Provide the (x, y) coordinate of the cell's center where the given text is located.  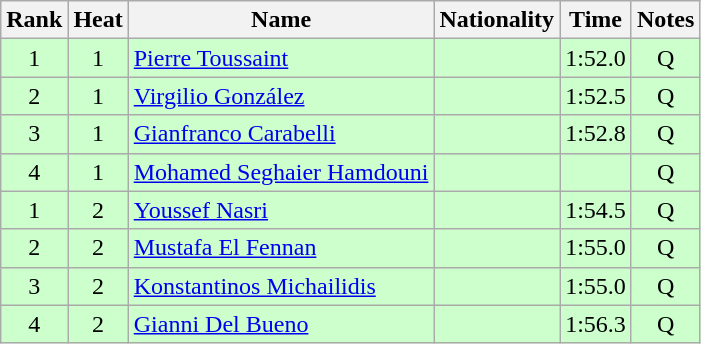
1:52.0 (596, 58)
Mustafa El Fennan (281, 248)
Name (281, 20)
Nationality (497, 20)
Rank (34, 20)
Youssef Nasri (281, 210)
Heat (98, 20)
1:56.3 (596, 324)
Konstantinos Michailidis (281, 286)
Mohamed Seghaier Hamdouni (281, 172)
1:52.5 (596, 96)
Gianni Del Bueno (281, 324)
Gianfranco Carabelli (281, 134)
1:54.5 (596, 210)
Notes (665, 20)
Time (596, 20)
Virgilio González (281, 96)
1:52.8 (596, 134)
Pierre Toussaint (281, 58)
